Pinpoint the cell where the given text exists, returning its [X, Y] midpoint coordinate. 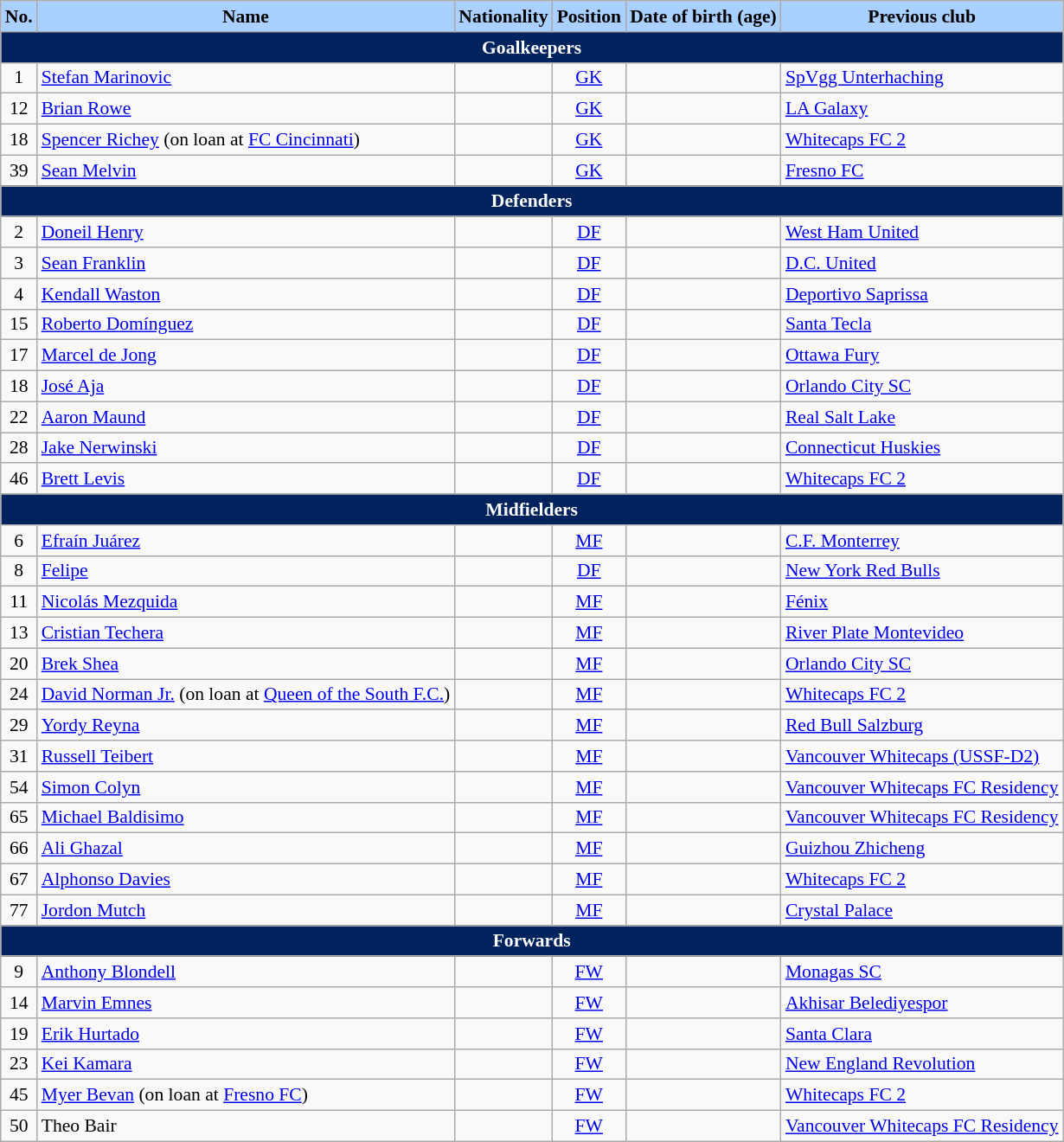
45 [19, 1095]
11 [19, 602]
Fénix [922, 602]
Crystal Palace [922, 910]
39 [19, 170]
13 [19, 633]
Michael Baldisimo [246, 818]
3 [19, 263]
Name [246, 16]
Monagas SC [922, 972]
6 [19, 541]
77 [19, 910]
24 [19, 695]
Doneil Henry [246, 233]
Sean Franklin [246, 263]
Sean Melvin [246, 170]
Midfielders [532, 510]
31 [19, 756]
Santa Clara [922, 1034]
66 [19, 849]
15 [19, 324]
New York Red Bulls [922, 571]
Kei Kamara [246, 1064]
Forwards [532, 941]
Brian Rowe [246, 109]
Vancouver Whitecaps (USSF-D2) [922, 756]
Theo Bair [246, 1126]
LA Galaxy [922, 109]
Date of birth (age) [703, 16]
17 [19, 356]
Efraín Juárez [246, 541]
1 [19, 78]
Anthony Blondell [246, 972]
54 [19, 787]
28 [19, 448]
Defenders [532, 202]
Yordy Reyna [246, 726]
22 [19, 417]
9 [19, 972]
65 [19, 818]
Cristian Techera [246, 633]
12 [19, 109]
Santa Tecla [922, 324]
SpVgg Unterhaching [922, 78]
4 [19, 294]
14 [19, 1003]
Nationality [503, 16]
Stefan Marinovic [246, 78]
Marvin Emnes [246, 1003]
Spencer Richey (on loan at FC Cincinnati) [246, 140]
Felipe [246, 571]
Myer Bevan (on loan at Fresno FC) [246, 1095]
Jake Nerwinski [246, 448]
David Norman Jr. (on loan at Queen of the South F.C.) [246, 695]
Nicolás Mezquida [246, 602]
19 [19, 1034]
Ali Ghazal [246, 849]
50 [19, 1126]
Simon Colyn [246, 787]
New England Revolution [922, 1064]
Fresno FC [922, 170]
West Ham United [922, 233]
No. [19, 16]
46 [19, 479]
Erik Hurtado [246, 1034]
2 [19, 233]
José Aja [246, 387]
Akhisar Belediyespor [922, 1003]
8 [19, 571]
Jordon Mutch [246, 910]
Red Bull Salzburg [922, 726]
Goalkeepers [532, 48]
Ottawa Fury [922, 356]
Connecticut Huskies [922, 448]
Real Salt Lake [922, 417]
River Plate Montevideo [922, 633]
20 [19, 664]
23 [19, 1064]
C.F. Monterrey [922, 541]
Aaron Maund [246, 417]
Russell Teibert [246, 756]
Guizhou Zhicheng [922, 849]
Deportivo Saprissa [922, 294]
Brek Shea [246, 664]
Marcel de Jong [246, 356]
Roberto Domínguez [246, 324]
Brett Levis [246, 479]
Kendall Waston [246, 294]
D.C. United [922, 263]
Previous club [922, 16]
29 [19, 726]
Position [589, 16]
Alphonso Davies [246, 880]
67 [19, 880]
